Output the (x, y) coordinate of the center of the cell containing the given text.  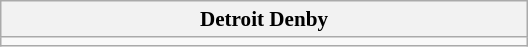
Detroit Denby (264, 18)
